Output the [x, y] coordinate of the center of the cell containing the given text.  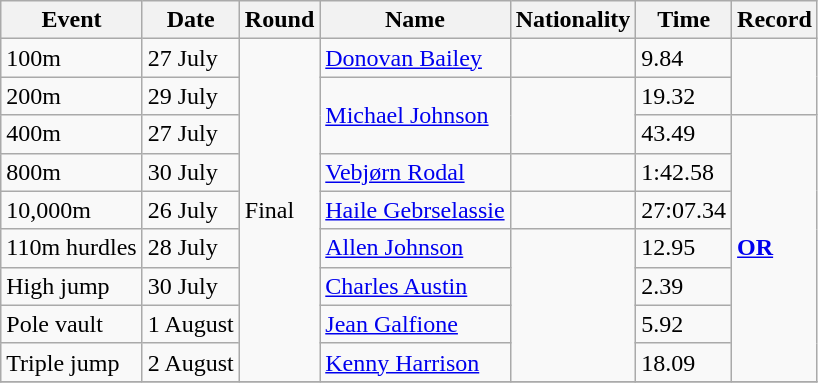
Nationality [573, 20]
27:07.34 [684, 210]
12.95 [684, 248]
Record [775, 20]
2.39 [684, 286]
1 August [190, 324]
Haile Gebrselassie [415, 210]
Final [279, 210]
Pole vault [72, 324]
29 July [190, 96]
Jean Galfione [415, 324]
2 August [190, 362]
800m [72, 172]
Date [190, 20]
Round [279, 20]
100m [72, 58]
18.09 [684, 362]
200m [72, 96]
OR [775, 248]
43.49 [684, 134]
9.84 [684, 58]
Michael Johnson [415, 115]
Vebjørn Rodal [415, 172]
28 July [190, 248]
26 July [190, 210]
10,000m [72, 210]
Allen Johnson [415, 248]
High jump [72, 286]
1:42.58 [684, 172]
Donovan Bailey [415, 58]
Event [72, 20]
Kenny Harrison [415, 362]
110m hurdles [72, 248]
Name [415, 20]
Time [684, 20]
Charles Austin [415, 286]
19.32 [684, 96]
5.92 [684, 324]
400m [72, 134]
Triple jump [72, 362]
